Provide the [X, Y] coordinate of the cell's center where the given text is located.  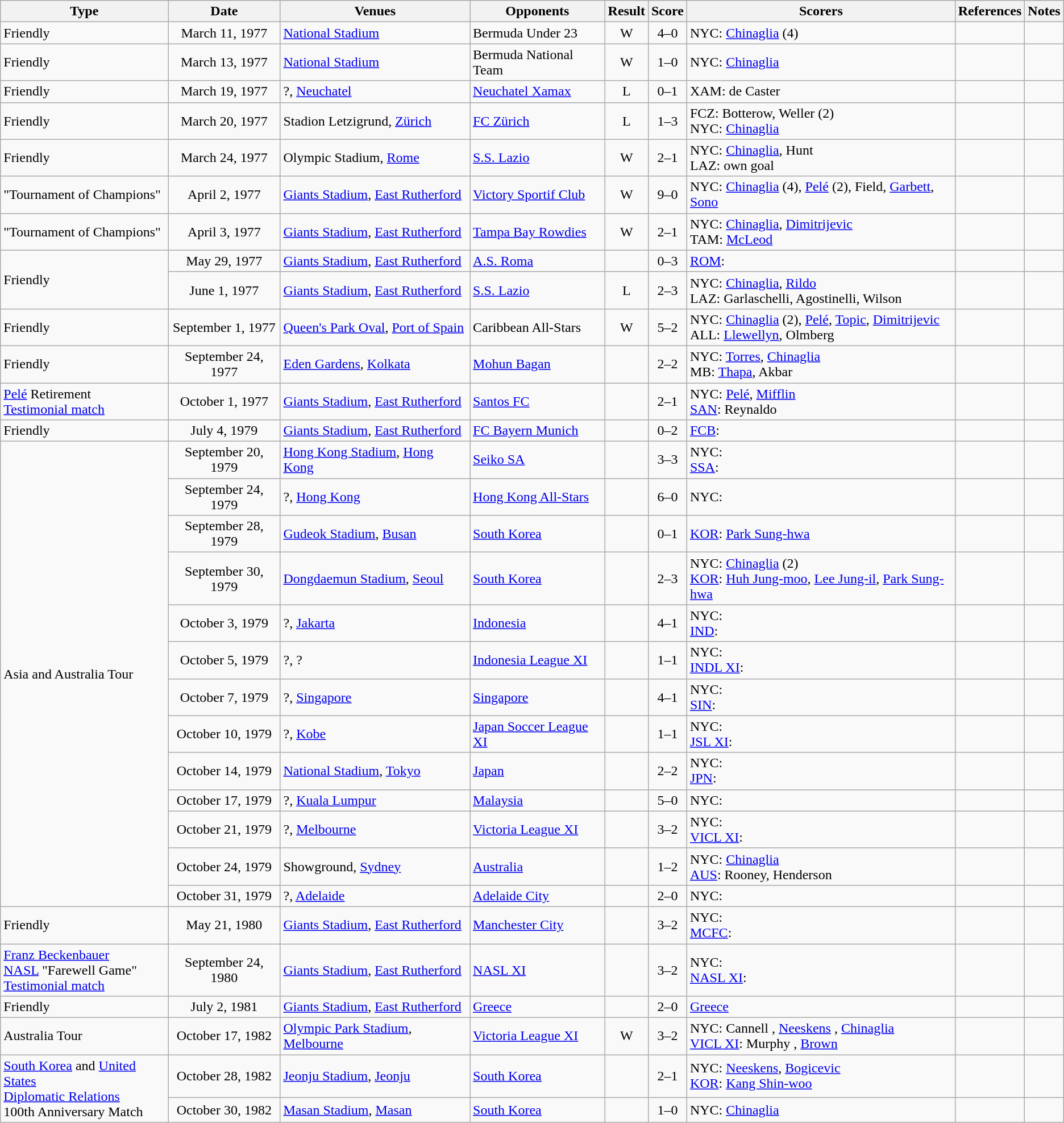
Stadion Letzigrund, Zürich [375, 120]
NYC:JPN: [821, 771]
NYC: Neeskens, BogicevicKOR: Kang Shin-woo [821, 1076]
?, Kuala Lumpur [375, 800]
October 30, 1982 [224, 1110]
September 1, 1977 [224, 327]
Indonesia League XI [538, 660]
?, Hong Kong [375, 497]
?, Jakarta [375, 623]
NYC: Torres, ChinagliaMB: Thapa, Akbar [821, 364]
Bermuda National Team [538, 63]
?, Melbourne [375, 830]
October 14, 1979 [224, 771]
October 5, 1979 [224, 660]
April 3, 1977 [224, 232]
October 7, 1979 [224, 697]
NYC:IND: [821, 623]
July 2, 1981 [224, 1007]
NYC:JSL XI: [821, 734]
?, Neuchatel [375, 91]
NYC: MCFC: [821, 925]
Singapore [538, 697]
NASL XI [538, 970]
FC Zürich [538, 120]
NYC: Chinaglia, HuntLAZ: own goal [821, 158]
Asia and Australia Tour [84, 674]
Eden Gardens, Kolkata [375, 364]
Indonesia [538, 623]
Scorers [821, 11]
NYC: Chinaglia (2)KOR: Huh Jung-moo, Lee Jung-il, Park Sung-hwa [821, 579]
ROM: [821, 261]
Notes [1044, 11]
Jeonju Stadium, Jeonju [375, 1076]
FCB: [821, 431]
4–0 [667, 33]
Seiko SA [538, 460]
NYC: ChinagliaAUS: Rooney, Henderson [821, 866]
National Stadium, Tokyo [375, 771]
Adelaide City [538, 896]
Venues [375, 11]
October 21, 1979 [224, 830]
0–2 [667, 431]
October 28, 1982 [224, 1076]
Gudeok Stadium, Busan [375, 534]
A.S. Roma [538, 261]
Hong Kong All-Stars [538, 497]
Result [626, 11]
September 24, 1980 [224, 970]
Manchester City [538, 925]
October 10, 1979 [224, 734]
September 30, 1979 [224, 579]
September 24, 1977 [224, 364]
NYC: Chinaglia (4), Pelé (2), Field, Garbett, Sono [821, 194]
Caribbean All-Stars [538, 327]
NYC: Cannell , Neeskens , Chinaglia VICL XI: Murphy , Brown [821, 1037]
Opponents [538, 11]
March 20, 1977 [224, 120]
Score [667, 11]
Olympic Park Stadium, Melbourne [375, 1037]
Showground, Sydney [375, 866]
September 28, 1979 [224, 534]
Bermuda Under 23 [538, 33]
XAM: de Caster [821, 91]
Date [224, 11]
Australia [538, 866]
6–0 [667, 497]
Australia Tour [84, 1037]
?, Adelaide [375, 896]
5–0 [667, 800]
3–3 [667, 460]
Pelé RetirementTestimonial match [84, 401]
Malaysia [538, 800]
Franz Beckenbauer NASL "Farewell Game"Testimonial match [84, 970]
Japan [538, 771]
KOR: Park Sung-hwa [821, 534]
NYC: NASL XI: [821, 970]
5–2 [667, 327]
September 20, 1979 [224, 460]
0–3 [667, 261]
Queen's Park Oval, Port of Spain [375, 327]
Santos FC [538, 401]
Mohun Bagan [538, 364]
NYC: Chinaglia (2), Pelé, Topic, DimitrijevicALL: Llewellyn, Olmberg [821, 327]
October 1, 1977 [224, 401]
References [990, 11]
Type [84, 11]
April 2, 1977 [224, 194]
May 21, 1980 [224, 925]
1–2 [667, 866]
NYC: Chinaglia (4) [821, 33]
NYC: Chinaglia, RildoLAZ: Garlaschelli, Agostinelli, Wilson [821, 290]
NYC:VICL XI: [821, 830]
?, ? [375, 660]
October 31, 1979 [224, 896]
Olympic Stadium, Rome [375, 158]
Victory Sportif Club [538, 194]
Hong Kong Stadium, Hong Kong [375, 460]
March 24, 1977 [224, 158]
NYC: SSA: [821, 460]
September 24, 1979 [224, 497]
NYC: Chinaglia, DimitrijevicTAM: McLeod [821, 232]
June 1, 1977 [224, 290]
Tampa Bay Rowdies [538, 232]
March 13, 1977 [224, 63]
Neuchatel Xamax [538, 91]
1–3 [667, 120]
October 3, 1979 [224, 623]
9–0 [667, 194]
March 19, 1977 [224, 91]
October 17, 1979 [224, 800]
October 24, 1979 [224, 866]
July 4, 1979 [224, 431]
?, Kobe [375, 734]
Japan Soccer League XI [538, 734]
March 11, 1977 [224, 33]
NYC:SIN: [821, 697]
May 29, 1977 [224, 261]
South Korea and United StatesDiplomatic Relations100th Anniversary Match [84, 1089]
Masan Stadium, Masan [375, 1110]
October 17, 1982 [224, 1037]
Dongdaemun Stadium, Seoul [375, 579]
FC Bayern Munich [538, 431]
NYC:INDL XI: [821, 660]
?, Singapore [375, 697]
FCZ: Botterow, Weller (2)NYC: Chinaglia [821, 120]
NYC: Pelé, MifflinSAN: Reynaldo [821, 401]
